Provide the [x, y] coordinate of the cell's center where the given text is located.  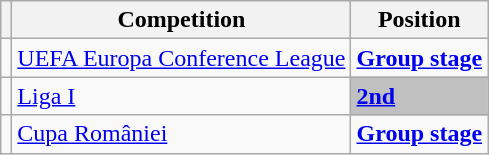
Cupa României [182, 134]
Liga I [182, 96]
2nd [420, 96]
Position [420, 20]
Competition [182, 20]
UEFA Europa Conference League [182, 58]
